Search for the cell housing the specified text and yield its (x, y) center coordinate. 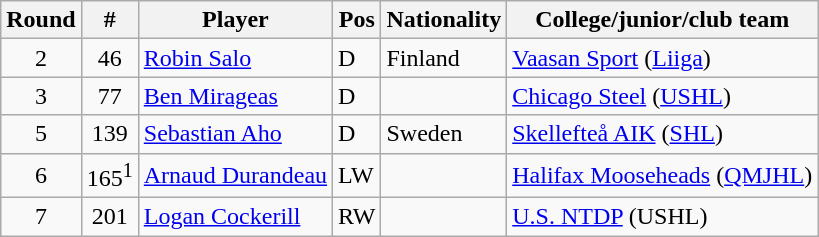
7 (41, 217)
U.S. NTDP (USHL) (662, 217)
Arnaud Durandeau (235, 176)
RW (357, 217)
Skellefteå AIK (SHL) (662, 134)
# (110, 20)
College/junior/club team (662, 20)
Ben Mirageas (235, 96)
Nationality (444, 20)
Chicago Steel (USHL) (662, 96)
Halifax Mooseheads (QMJHL) (662, 176)
LW (357, 176)
Finland (444, 58)
77 (110, 96)
Vaasan Sport (Liiga) (662, 58)
46 (110, 58)
201 (110, 217)
5 (41, 134)
Pos (357, 20)
Player (235, 20)
Sebastian Aho (235, 134)
139 (110, 134)
Round (41, 20)
Logan Cockerill (235, 217)
2 (41, 58)
1651 (110, 176)
3 (41, 96)
Robin Salo (235, 58)
6 (41, 176)
Sweden (444, 134)
